Return the [x, y] coordinate for the center point of the cell that contains the specified text.  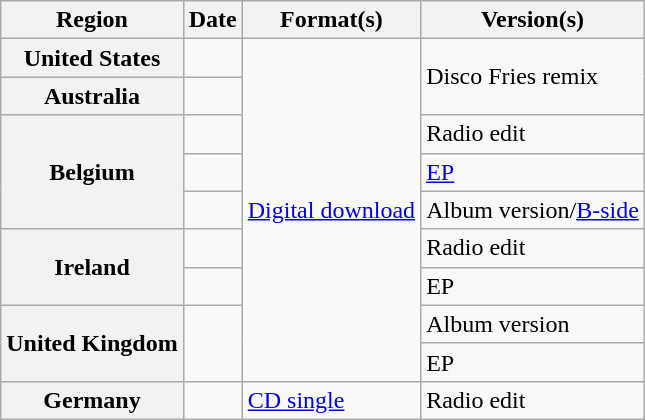
Date [212, 20]
Ireland [92, 267]
Region [92, 20]
Digital download [331, 210]
Album version [533, 324]
Germany [92, 400]
CD single [331, 400]
United Kingdom [92, 343]
Format(s) [331, 20]
Belgium [92, 172]
United States [92, 58]
Version(s) [533, 20]
Disco Fries remix [533, 77]
Album version/B-side [533, 210]
Australia [92, 96]
